For the text-containing cell, return its midpoint in (X, Y) coordinate format. 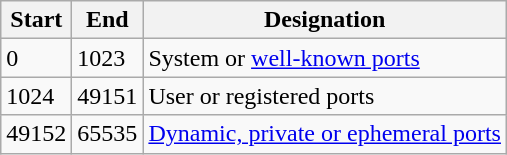
Start (36, 20)
User or registered ports (325, 96)
49152 (36, 134)
1023 (108, 58)
0 (36, 58)
System or well-known ports (325, 58)
Designation (325, 20)
1024 (36, 96)
Dynamic, private or ephemeral ports (325, 134)
65535 (108, 134)
49151 (108, 96)
End (108, 20)
